Find where the given text appears and provide that cell's center as [x, y] coordinate. 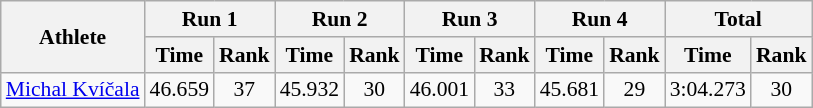
Run 4 [600, 19]
Run 3 [470, 19]
37 [244, 90]
46.659 [180, 90]
Run 2 [340, 19]
Run 1 [210, 19]
29 [634, 90]
3:04.273 [708, 90]
45.681 [570, 90]
45.932 [310, 90]
Athlete [73, 36]
46.001 [440, 90]
Michal Kvíčala [73, 90]
33 [504, 90]
Total [738, 19]
